Search for the cell housing the specified text and yield its [x, y] center coordinate. 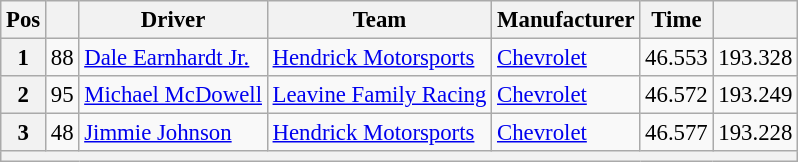
Driver [173, 20]
Manufacturer [566, 20]
46.577 [676, 133]
48 [62, 133]
193.249 [756, 95]
3 [24, 133]
Dale Earnhardt Jr. [173, 58]
Time [676, 20]
193.228 [756, 133]
Leavine Family Racing [379, 95]
1 [24, 58]
2 [24, 95]
46.553 [676, 58]
88 [62, 58]
95 [62, 95]
46.572 [676, 95]
Jimmie Johnson [173, 133]
Team [379, 20]
Pos [24, 20]
Michael McDowell [173, 95]
193.328 [756, 58]
